From the cell containing the given text, extract its center point as (X, Y) coordinate. 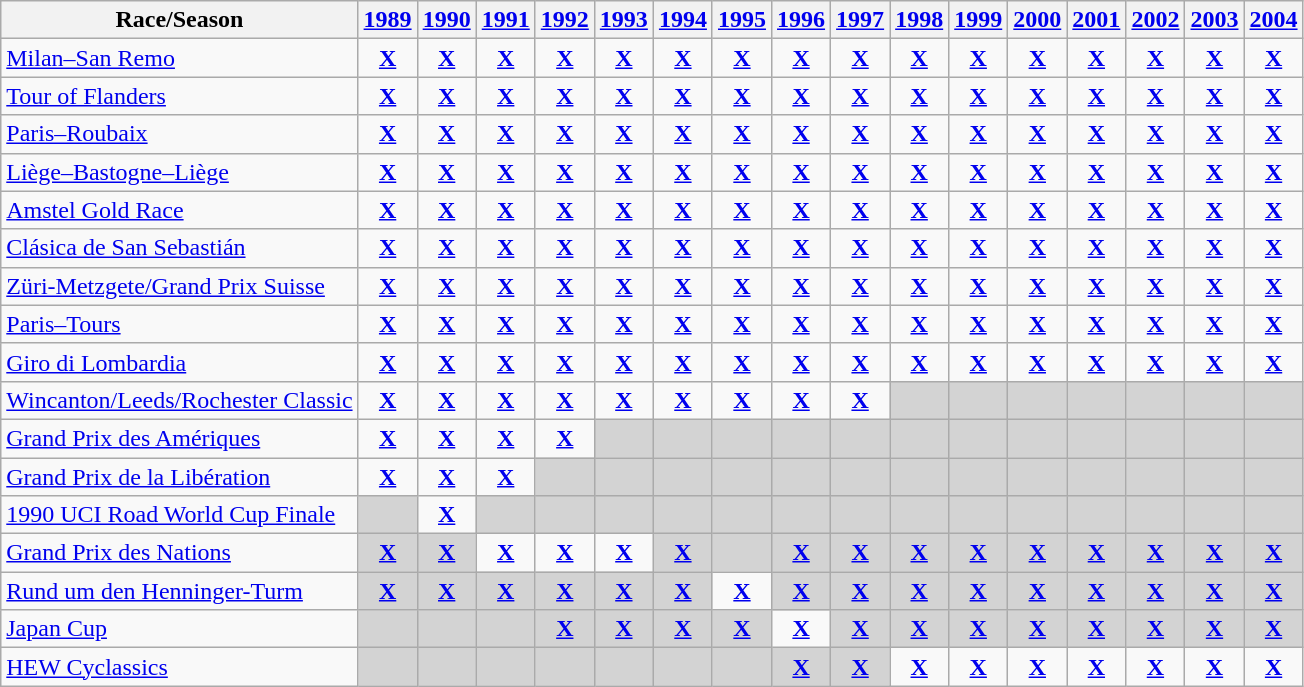
1993 (624, 20)
1989 (388, 20)
Japan Cup (180, 629)
2003 (1214, 20)
1995 (742, 20)
Wincanton/Leeds/Rochester Classic (180, 400)
1990 (446, 20)
Rund um den Henninger-Turm (180, 591)
Grand Prix des Amériques (180, 438)
2004 (1274, 20)
Clásica de San Sebastián (180, 248)
2000 (1038, 20)
1996 (802, 20)
Race/Season (180, 20)
Tour of Flanders (180, 96)
Giro di Lombardia (180, 362)
1999 (978, 20)
Milan–San Remo (180, 58)
Paris–Roubaix (180, 134)
Amstel Gold Race (180, 210)
1991 (506, 20)
Liège–Bastogne–Liège (180, 172)
1997 (860, 20)
1992 (564, 20)
1998 (920, 20)
1990 UCI Road World Cup Finale (180, 515)
2001 (1096, 20)
2002 (1156, 20)
Paris–Tours (180, 324)
Grand Prix de la Libération (180, 477)
Züri-Metzgete/Grand Prix Suisse (180, 286)
Grand Prix des Nations (180, 553)
HEW Cyclassics (180, 667)
1994 (682, 20)
